From the cell containing the given text, extract its center point as [x, y] coordinate. 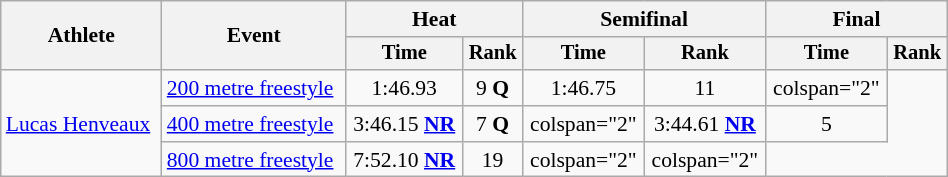
Event [254, 36]
200 metre freestyle [254, 88]
11 [705, 88]
Lucas Henveaux [82, 124]
7 Q [493, 124]
Semifinal [644, 19]
Heat [434, 19]
9 Q [493, 88]
3:44.61 NR [705, 124]
1:46.93 [404, 88]
Athlete [82, 36]
5 [827, 124]
Final [857, 19]
3:46.15 NR [404, 124]
1:46.75 [584, 88]
400 metre freestyle [254, 124]
